Search for the cell housing the specified text and yield its [x, y] center coordinate. 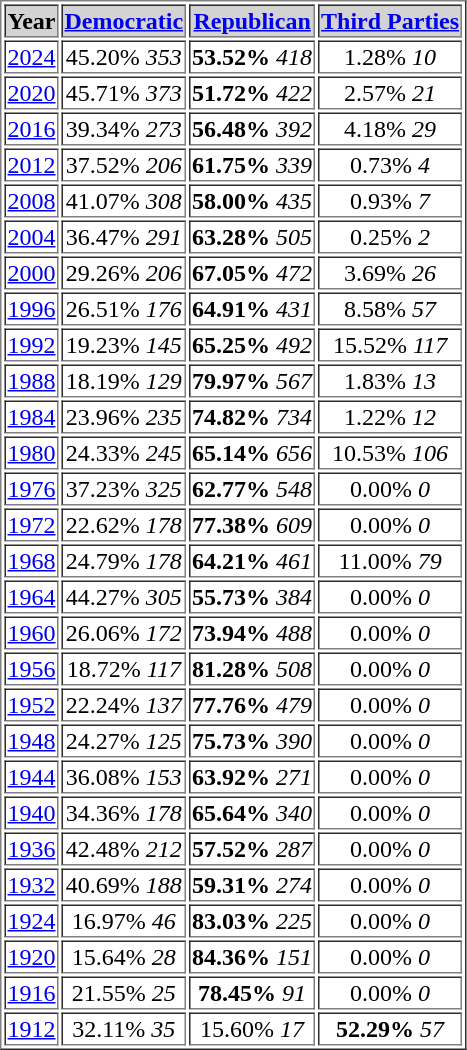
1960 [31, 632]
Third Parties [390, 20]
52.29% 57 [390, 1028]
2004 [31, 236]
24.27% 125 [124, 740]
15.60% 17 [252, 1028]
77.38% 609 [252, 524]
64.21% 461 [252, 560]
1932 [31, 884]
1996 [31, 308]
1.22% 12 [390, 416]
1948 [31, 740]
83.03% 225 [252, 920]
53.52% 418 [252, 56]
19.23% 145 [124, 344]
77.76% 479 [252, 704]
41.07% 308 [124, 200]
1920 [31, 956]
62.77% 548 [252, 488]
63.28% 505 [252, 236]
65.14% 656 [252, 452]
Year [31, 20]
0.73% 4 [390, 164]
1992 [31, 344]
59.31% 274 [252, 884]
44.27% 305 [124, 596]
0.25% 2 [390, 236]
63.92% 271 [252, 776]
2008 [31, 200]
16.97% 46 [124, 920]
64.91% 431 [252, 308]
1952 [31, 704]
78.45% 91 [252, 992]
36.08% 153 [124, 776]
24.33% 245 [124, 452]
56.48% 392 [252, 128]
1964 [31, 596]
40.69% 188 [124, 884]
11.00% 79 [390, 560]
1.83% 13 [390, 380]
1980 [31, 452]
1940 [31, 812]
26.06% 172 [124, 632]
37.52% 206 [124, 164]
0.93% 7 [390, 200]
24.79% 178 [124, 560]
18.19% 129 [124, 380]
37.23% 325 [124, 488]
1944 [31, 776]
81.28% 508 [252, 668]
32.11% 35 [124, 1028]
2016 [31, 128]
75.73% 390 [252, 740]
22.62% 178 [124, 524]
67.05% 472 [252, 272]
1968 [31, 560]
22.24% 137 [124, 704]
1912 [31, 1028]
34.36% 178 [124, 812]
1916 [31, 992]
1936 [31, 848]
57.52% 287 [252, 848]
23.96% 235 [124, 416]
Republican [252, 20]
1988 [31, 380]
61.75% 339 [252, 164]
55.73% 384 [252, 596]
1976 [31, 488]
45.20% 353 [124, 56]
2000 [31, 272]
1.28% 10 [390, 56]
2024 [31, 56]
8.58% 57 [390, 308]
15.52% 117 [390, 344]
Democratic [124, 20]
1956 [31, 668]
2020 [31, 92]
2.57% 21 [390, 92]
18.72% 117 [124, 668]
84.36% 151 [252, 956]
4.18% 29 [390, 128]
2012 [31, 164]
1924 [31, 920]
36.47% 291 [124, 236]
26.51% 176 [124, 308]
3.69% 26 [390, 272]
58.00% 435 [252, 200]
74.82% 734 [252, 416]
10.53% 106 [390, 452]
39.34% 273 [124, 128]
65.25% 492 [252, 344]
15.64% 28 [124, 956]
42.48% 212 [124, 848]
65.64% 340 [252, 812]
73.94% 488 [252, 632]
51.72% 422 [252, 92]
1972 [31, 524]
29.26% 206 [124, 272]
45.71% 373 [124, 92]
21.55% 25 [124, 992]
79.97% 567 [252, 380]
1984 [31, 416]
